For the text-containing cell, return its midpoint in [X, Y] coordinate format. 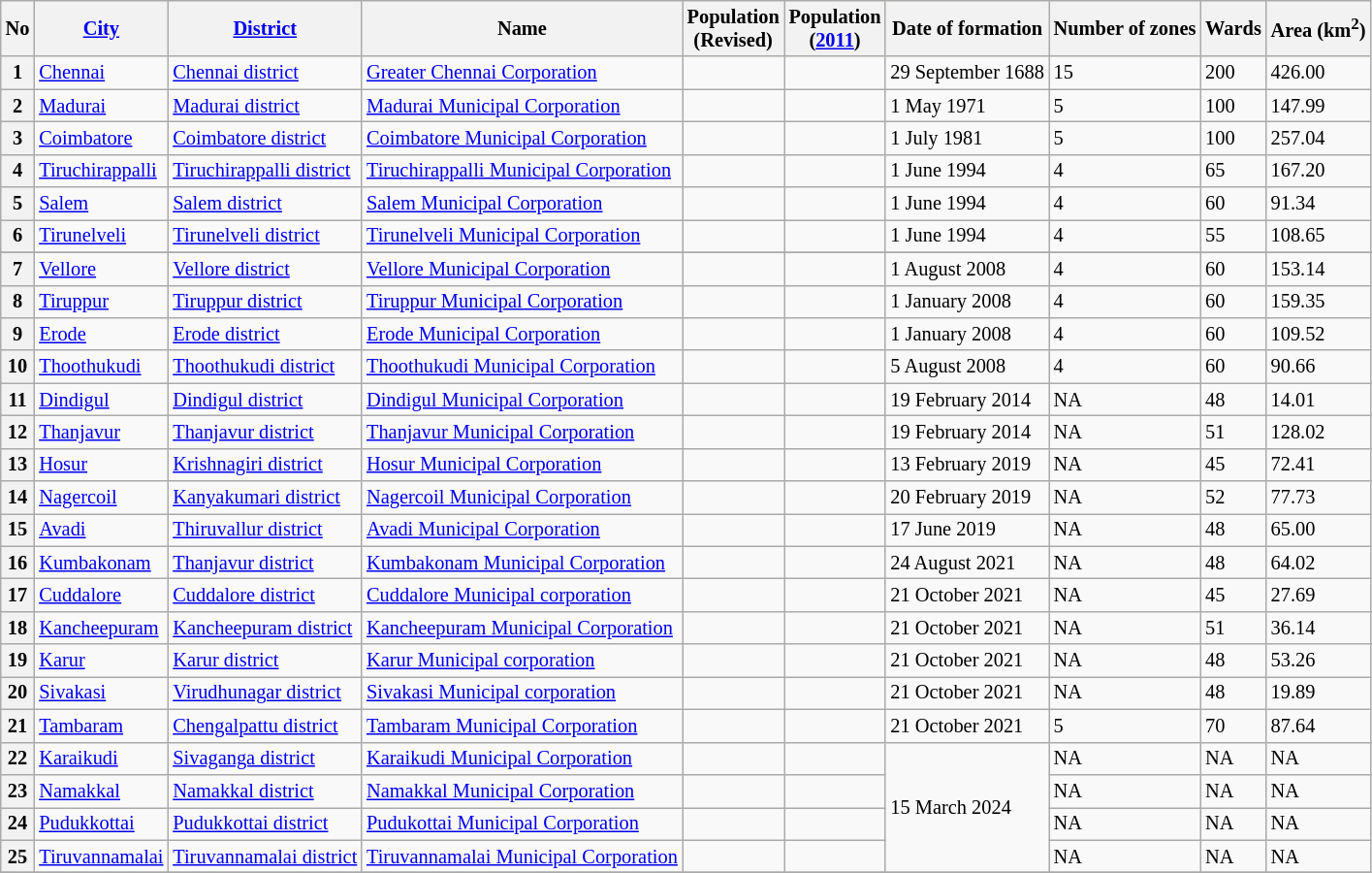
Krishnagiri district [265, 465]
Name [522, 28]
Tirunelveli [101, 236]
29 September 1688 [967, 73]
Area (km2) [1319, 28]
Virudhunagar district [265, 693]
Erode Municipal Corporation [522, 334]
Madurai [101, 106]
Avadi [101, 530]
Kancheepuram [101, 628]
19 [17, 661]
Dindigul [101, 400]
Tiruvannamalai district [265, 857]
Tiruchirappalli district [265, 171]
426.00 [1319, 73]
65 [1233, 171]
Madurai district [265, 106]
Thiruvallur district [265, 530]
16 [17, 563]
65.00 [1319, 530]
Tirunelveli district [265, 236]
District [265, 28]
13 February 2019 [967, 465]
153.14 [1319, 269]
Kumbakonam [101, 563]
Sivakasi [101, 693]
52 [1233, 498]
Avadi Municipal Corporation [522, 530]
Tirunelveli Municipal Corporation [522, 236]
13 [17, 465]
159.35 [1319, 302]
64.02 [1319, 563]
25 [17, 857]
Pudukkottai [101, 824]
Salem district [265, 204]
77.73 [1319, 498]
24 [17, 824]
Wards [1233, 28]
Dindigul Municipal Corporation [522, 400]
15 March 2024 [967, 807]
8 [17, 302]
Kancheepuram Municipal Corporation [522, 628]
Vellore Municipal Corporation [522, 269]
Tiruppur [101, 302]
No [17, 28]
Salem [101, 204]
Tambaram [101, 726]
36.14 [1319, 628]
Karaikudi Municipal Corporation [522, 759]
Pudukkottai district [265, 824]
Chennai district [265, 73]
Salem Municipal Corporation [522, 204]
23 [17, 791]
Sivaganga district [265, 759]
70 [1233, 726]
2 [17, 106]
Thoothukudi [101, 367]
1 May 1971 [967, 106]
3 [17, 138]
Chennai [101, 73]
14.01 [1319, 400]
Cuddalore district [265, 595]
Tiruchirappalli Municipal Corporation [522, 171]
Coimbatore Municipal Corporation [522, 138]
22 [17, 759]
Date of formation [967, 28]
Karur district [265, 661]
Namakkal Municipal Corporation [522, 791]
20 February 2019 [967, 498]
24 August 2021 [967, 563]
72.41 [1319, 465]
Erode [101, 334]
Erode district [265, 334]
Hosur Municipal Corporation [522, 465]
128.02 [1319, 432]
Thoothukudi district [265, 367]
19.89 [1319, 693]
55 [1233, 236]
Namakkal district [265, 791]
Nagercoil Municipal Corporation [522, 498]
1 August 2008 [967, 269]
Population (2011) [836, 28]
Karaikudi [101, 759]
10 [17, 367]
12 [17, 432]
Vellore district [265, 269]
Thanjavur Municipal Corporation [522, 432]
147.99 [1319, 106]
7 [17, 269]
108.65 [1319, 236]
167.20 [1319, 171]
11 [17, 400]
Karur [101, 661]
Thanjavur [101, 432]
14 [17, 498]
6 [17, 236]
1 July 1981 [967, 138]
Coimbatore [101, 138]
Greater Chennai Corporation [522, 73]
Tiruvannamalai [101, 857]
17 [17, 595]
Tiruvannamalai Municipal Corporation [522, 857]
Tiruppur district [265, 302]
Number of zones [1125, 28]
Pudukottai Municipal Corporation [522, 824]
20 [17, 693]
Chengalpattu district [265, 726]
91.34 [1319, 204]
Dindigul district [265, 400]
109.52 [1319, 334]
5 August 2008 [967, 367]
53.26 [1319, 661]
City [101, 28]
17 June 2019 [967, 530]
Tiruppur Municipal Corporation [522, 302]
Hosur [101, 465]
257.04 [1319, 138]
Cuddalore [101, 595]
87.64 [1319, 726]
Cuddalore Municipal corporation [522, 595]
Kanyakumari district [265, 498]
Population (Revised) [733, 28]
Kumbakonam Municipal Corporation [522, 563]
Madurai Municipal Corporation [522, 106]
Coimbatore district [265, 138]
200 [1233, 73]
90.66 [1319, 367]
Karur Municipal corporation [522, 661]
Tiruchirappalli [101, 171]
Namakkal [101, 791]
Sivakasi Municipal corporation [522, 693]
1 [17, 73]
18 [17, 628]
Kancheepuram district [265, 628]
Vellore [101, 269]
Thoothukudi Municipal Corporation [522, 367]
Tambaram Municipal Corporation [522, 726]
Nagercoil [101, 498]
9 [17, 334]
27.69 [1319, 595]
21 [17, 726]
